Return [X, Y] of the center of cell containing provided text 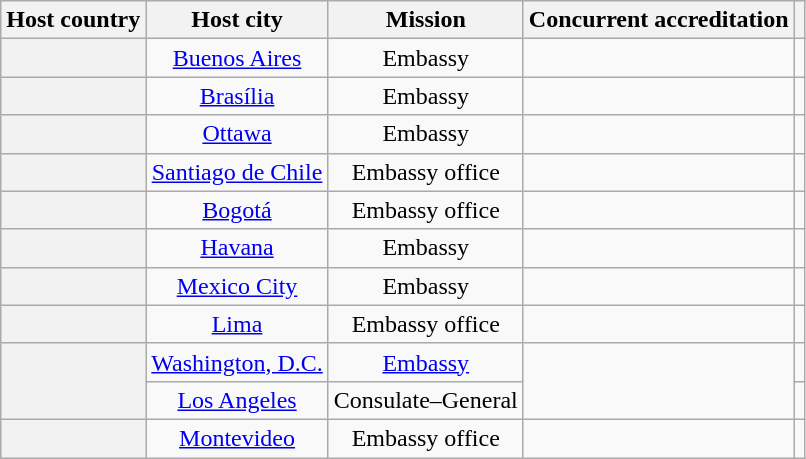
Ottawa [237, 134]
Montevideo [237, 438]
Buenos Aires [237, 58]
Brasília [237, 96]
Havana [237, 248]
Host city [237, 20]
Santiago de Chile [237, 172]
Host country [74, 20]
Consulate–General [426, 400]
Washington, D.C. [237, 362]
Mission [426, 20]
Mexico City [237, 286]
Bogotá [237, 210]
Los Angeles [237, 400]
Concurrent accreditation [658, 20]
Lima [237, 324]
